Scan for the cell matching the given text and deliver its (x, y) coordinate at center. 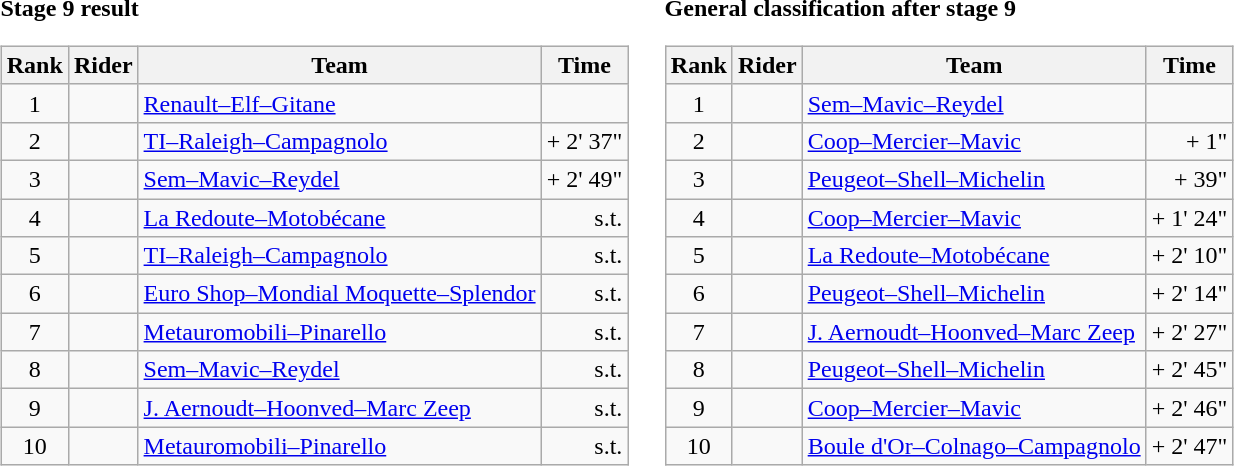
+ 2' 37" (584, 141)
+ 2' 27" (1190, 332)
+ 2' 47" (1190, 446)
+ 2' 46" (1190, 408)
Euro Shop–Mondial Moquette–Splendor (340, 294)
+ 2' 45" (1190, 370)
Renault–Elf–Gitane (340, 103)
+ 2' 49" (584, 179)
+ 39" (1190, 179)
+ 2' 10" (1190, 256)
+ 1" (1190, 141)
+ 1' 24" (1190, 217)
Boule d'Or–Colnago–Campagnolo (974, 446)
+ 2' 14" (1190, 294)
